Output the [x, y] coordinate of the center of the cell containing the given text.  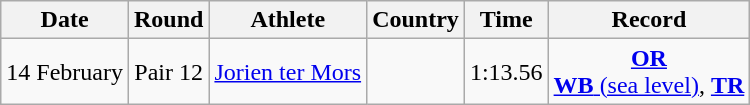
Date [65, 20]
Record [649, 20]
Country [416, 20]
OR WB (sea level), TR [649, 72]
Time [506, 20]
Round [168, 20]
Pair 12 [168, 72]
Athlete [288, 20]
14 February [65, 72]
Jorien ter Mors [288, 72]
1:13.56 [506, 72]
